Scan for the cell matching the given text and deliver its (x, y) coordinate at center. 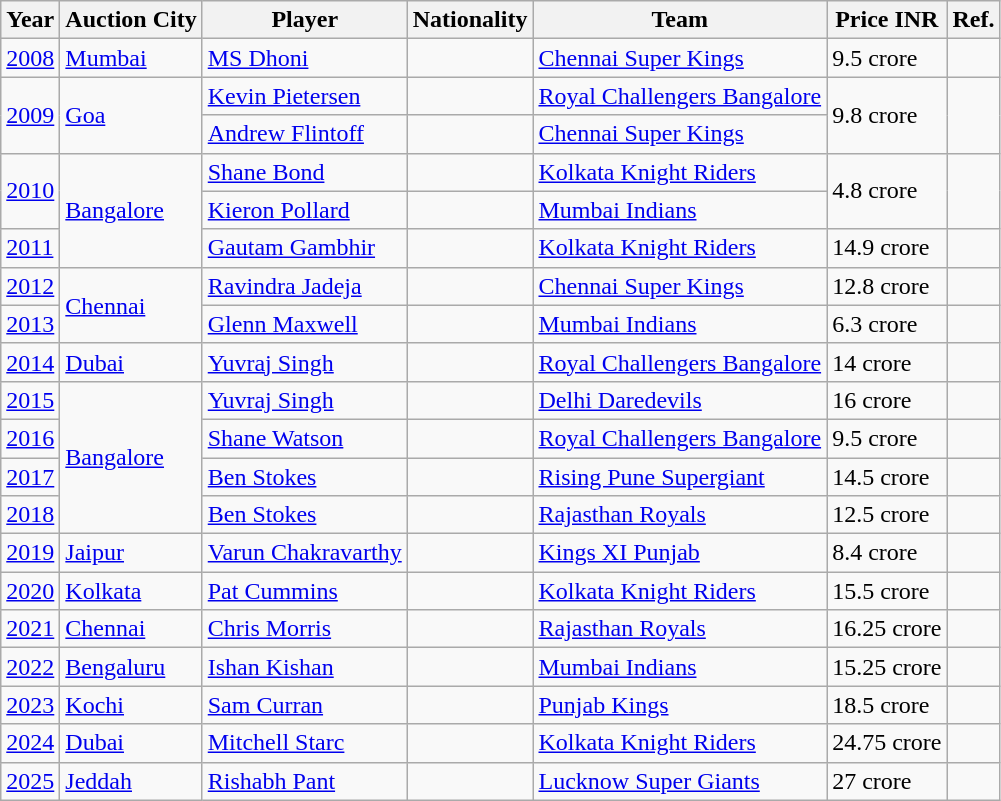
Jaipur (131, 553)
Gautam Gambhir (304, 248)
Goa (131, 115)
Ref. (974, 20)
6.3 crore (887, 324)
Andrew Flintoff (304, 134)
Ishan Kishan (304, 667)
Mitchell Starc (304, 743)
2017 (30, 477)
15.5 crore (887, 591)
Varun Chakravarthy (304, 553)
18.5 crore (887, 705)
8.4 crore (887, 553)
2011 (30, 248)
Rishabh Pant (304, 781)
Sam Curran (304, 705)
2008 (30, 58)
Ravindra Jadeja (304, 286)
Kieron Pollard (304, 210)
2023 (30, 705)
2019 (30, 553)
2020 (30, 591)
12.5 crore (887, 515)
16 crore (887, 400)
Player (304, 20)
2025 (30, 781)
Year (30, 20)
Shane Watson (304, 438)
Kevin Pietersen (304, 96)
2022 (30, 667)
9.8 crore (887, 115)
Mumbai (131, 58)
14.9 crore (887, 248)
2013 (30, 324)
Kochi (131, 705)
MS Dhoni (304, 58)
Shane Bond (304, 172)
Pat Cummins (304, 591)
Kings XI Punjab (680, 553)
14 crore (887, 362)
2024 (30, 743)
2010 (30, 191)
12.8 crore (887, 286)
Chris Morris (304, 629)
24.75 crore (887, 743)
14.5 crore (887, 477)
Price INR (887, 20)
Punjab Kings (680, 705)
15.25 crore (887, 667)
2009 (30, 115)
2016 (30, 438)
Glenn Maxwell (304, 324)
4.8 crore (887, 191)
Kolkata (131, 591)
Bengaluru (131, 667)
16.25 crore (887, 629)
2018 (30, 515)
2021 (30, 629)
Nationality (470, 20)
Lucknow Super Giants (680, 781)
Delhi Daredevils (680, 400)
2015 (30, 400)
27 crore (887, 781)
Rising Pune Supergiant (680, 477)
Auction City (131, 20)
2014 (30, 362)
Jeddah (131, 781)
2012 (30, 286)
Team (680, 20)
